Search for the cell housing the specified text and yield its [x, y] center coordinate. 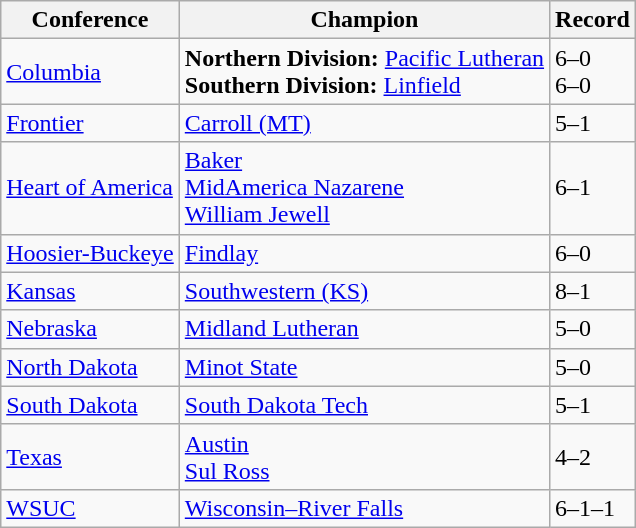
6–06–0 [593, 72]
Northern Division: Pacific LutheranSouthern Division: Linfield [364, 72]
Frontier [90, 123]
8–1 [593, 291]
4–2 [593, 456]
Midland Lutheran [364, 329]
WSUC [90, 508]
Champion [364, 20]
Southwestern (KS) [364, 291]
6–1–1 [593, 508]
Findlay [364, 253]
6–1 [593, 188]
6–0 [593, 253]
BakerMidAmerica NazareneWilliam Jewell [364, 188]
South Dakota [90, 405]
Minot State [364, 367]
Carroll (MT) [364, 123]
Hoosier-Buckeye [90, 253]
Conference [90, 20]
South Dakota Tech [364, 405]
Heart of America [90, 188]
Wisconsin–River Falls [364, 508]
North Dakota [90, 367]
Record [593, 20]
AustinSul Ross [364, 456]
Kansas [90, 291]
Texas [90, 456]
Columbia [90, 72]
Nebraska [90, 329]
